Provide the [x, y] coordinate of the cell's center where the given text is located.  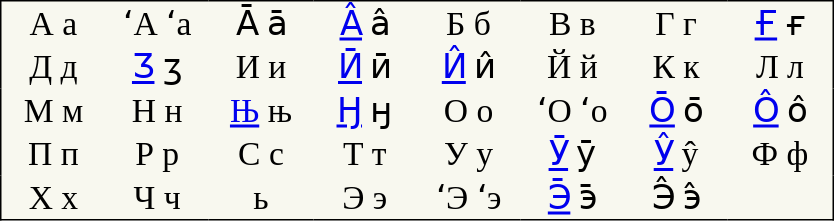
А̄ а̄ [261, 23]
Д д [54, 67]
Й й [572, 67]
Њ њ [261, 110]
Ӯ ӯ [572, 154]
С с [261, 154]
Х х [54, 198]
Б б [469, 23]
Ч ч [157, 198]
Р р [157, 154]
Ӣ ӣ [365, 67]
Э̂ э̂ [676, 198]
А а [54, 23]
Ф ф [780, 154]
Э̄ э̄ [572, 198]
ь [261, 198]
К к [676, 67]
П п [54, 154]
Ӈ ӈ [365, 110]
И и [261, 67]
У̂ ŷ [676, 154]
В в [572, 23]
О̂ о̂ [780, 110]
Ӡ ӡ [157, 67]
Л л [780, 67]
Т т [365, 154]
Ғ ғ [780, 23]
А̂ а̂ [365, 23]
У у [469, 154]
Э э [365, 198]
ʻА ʻа [157, 23]
М м [54, 110]
Г г [676, 23]
О̄ о̄ [676, 110]
Н н [157, 110]
И̂ и̂ [469, 67]
ʻО ʻо [572, 110]
О о [469, 110]
ʻЭ ʻэ [469, 198]
